Return the [x, y] coordinate for the center point of the cell that contains the specified text.  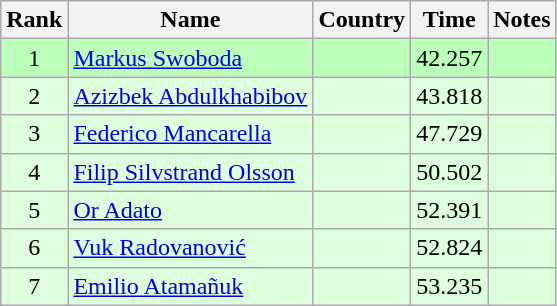
5 [34, 210]
Name [190, 20]
52.391 [450, 210]
1 [34, 58]
6 [34, 248]
53.235 [450, 286]
47.729 [450, 134]
Rank [34, 20]
Country [362, 20]
50.502 [450, 172]
4 [34, 172]
2 [34, 96]
Azizbek Abdulkhabibov [190, 96]
Notes [522, 20]
Time [450, 20]
Markus Swoboda [190, 58]
Federico Mancarella [190, 134]
Or Adato [190, 210]
42.257 [450, 58]
Vuk Radovanović [190, 248]
52.824 [450, 248]
Filip Silvstrand Olsson [190, 172]
Emilio Atamañuk [190, 286]
3 [34, 134]
7 [34, 286]
43.818 [450, 96]
